Pinpoint the cell where the given text exists, returning its [X, Y] midpoint coordinate. 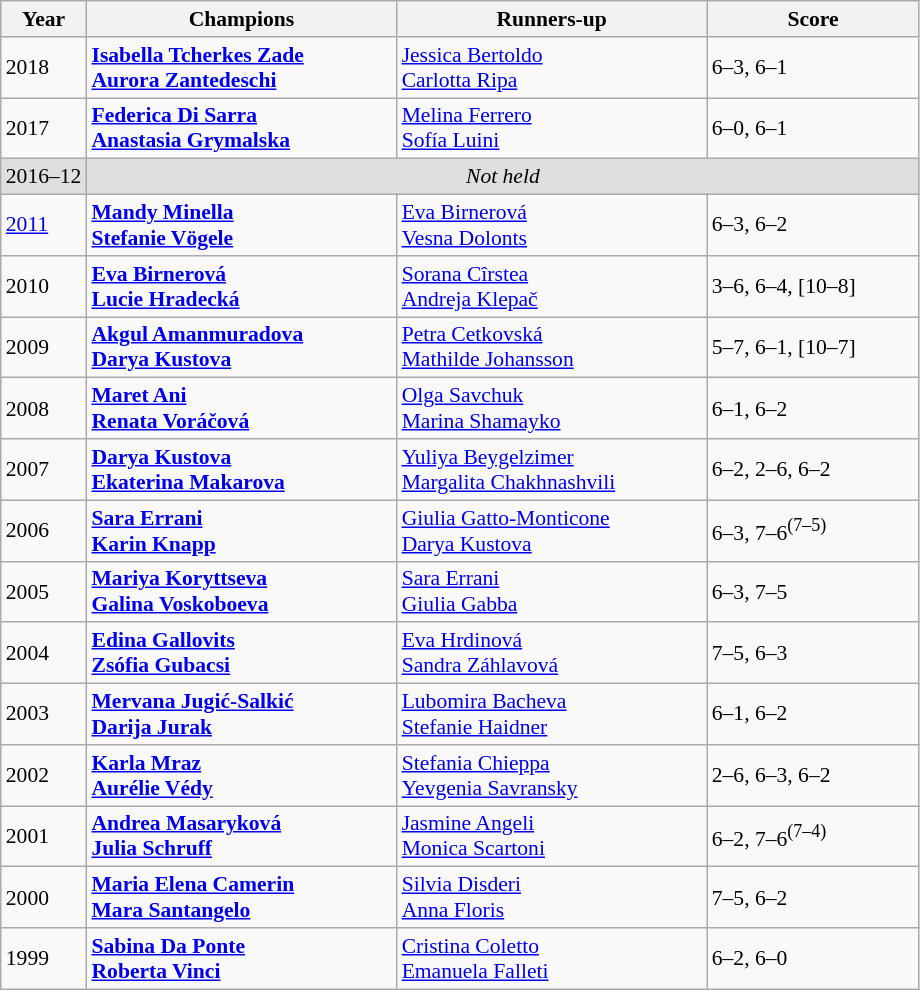
2016–12 [44, 177]
2008 [44, 408]
2002 [44, 776]
2003 [44, 714]
Mariya Koryttseva Galina Voskoboeva [241, 592]
2009 [44, 348]
Eva Birnerová Lucie Hradecká [241, 286]
Andrea Masaryková Julia Schruff [241, 836]
Sorana Cîrstea Andreja Klepač [552, 286]
Melina Ferrero Sofía Luini [552, 128]
6–3, 6–1 [814, 68]
6–3, 7–6(7–5) [814, 530]
7–5, 6–2 [814, 898]
1999 [44, 958]
Olga Savchuk Marina Shamayko [552, 408]
Mandy Minella Stefanie Vögele [241, 226]
Jessica Bertoldo Carlotta Ripa [552, 68]
Runners-up [552, 19]
Eva Hrdinová Sandra Záhlavová [552, 654]
Yuliya Beygelzimer Margalita Chakhnashvili [552, 470]
2017 [44, 128]
Mervana Jugić-Salkić Darija Jurak [241, 714]
Sabina Da Ponte Roberta Vinci [241, 958]
2007 [44, 470]
Eva Birnerová Vesna Dolonts [552, 226]
Darya Kustova Ekaterina Makarova [241, 470]
Not held [502, 177]
6–0, 6–1 [814, 128]
Score [814, 19]
Silvia Disderi Anna Floris [552, 898]
6–2, 7–6(7–4) [814, 836]
2001 [44, 836]
Champions [241, 19]
Isabella Tcherkes Zade Aurora Zantedeschi [241, 68]
6–2, 2–6, 6–2 [814, 470]
Akgul Amanmuradova Darya Kustova [241, 348]
Stefania Chieppa Yevgenia Savransky [552, 776]
Karla Mraz Aurélie Védy [241, 776]
6–2, 6–0 [814, 958]
3–6, 6–4, [10–8] [814, 286]
Sara Errani Giulia Gabba [552, 592]
2006 [44, 530]
Maria Elena Camerin Mara Santangelo [241, 898]
2–6, 6–3, 6–2 [814, 776]
2011 [44, 226]
Lubomira Bacheva Stefanie Haidner [552, 714]
2004 [44, 654]
Federica Di Sarra Anastasia Grymalska [241, 128]
2010 [44, 286]
Giulia Gatto-Monticone Darya Kustova [552, 530]
Edina Gallovits Zsófia Gubacsi [241, 654]
Sara Errani Karin Knapp [241, 530]
Jasmine Angeli Monica Scartoni [552, 836]
7–5, 6–3 [814, 654]
2000 [44, 898]
5–7, 6–1, [10–7] [814, 348]
2005 [44, 592]
Cristina Coletto Emanuela Falleti [552, 958]
6–3, 7–5 [814, 592]
6–3, 6–2 [814, 226]
Year [44, 19]
Maret Ani Renata Voráčová [241, 408]
Petra Cetkovská Mathilde Johansson [552, 348]
2018 [44, 68]
